Detect which cell encompasses the target text, then output its [x, y] center coordinate. 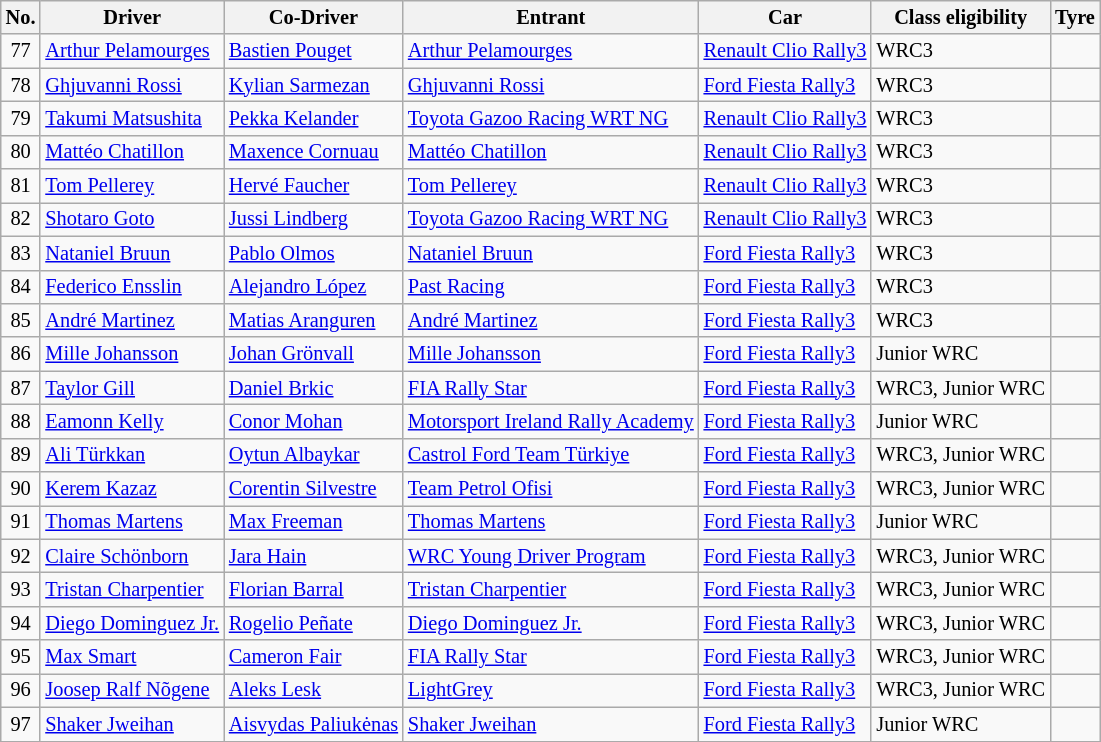
Jussi Lindberg [314, 219]
Federico Ensslin [132, 287]
88 [21, 421]
Conor Mohan [314, 421]
Past Racing [551, 287]
Motorsport Ireland Rally Academy [551, 421]
WRC Young Driver Program [551, 556]
No. [21, 17]
Jara Hain [314, 556]
Aisvydas Paliukėnas [314, 724]
Florian Barral [314, 589]
Matias Aranguren [314, 320]
Pekka Kelander [314, 118]
80 [21, 152]
Daniel Brkic [314, 388]
Kerem Kazaz [132, 489]
Corentin Silvestre [314, 489]
Max Smart [132, 657]
83 [21, 253]
Car [786, 17]
81 [21, 186]
Maxence Cornuau [314, 152]
Max Freeman [314, 522]
Alejandro López [314, 287]
78 [21, 85]
Ali Türkkan [132, 455]
Driver [132, 17]
Aleks Lesk [314, 690]
77 [21, 51]
Hervé Faucher [314, 186]
Bastien Pouget [314, 51]
Tyre [1075, 17]
96 [21, 690]
Pablo Olmos [314, 253]
Taylor Gill [132, 388]
Kylian Sarmezan [314, 85]
Co-Driver [314, 17]
79 [21, 118]
97 [21, 724]
87 [21, 388]
90 [21, 489]
Eamonn Kelly [132, 421]
Shotaro Goto [132, 219]
Rogelio Peñate [314, 623]
92 [21, 556]
Class eligibility [960, 17]
Cameron Fair [314, 657]
LightGrey [551, 690]
93 [21, 589]
Oytun Albaykar [314, 455]
84 [21, 287]
Takumi Matsushita [132, 118]
Claire Schönborn [132, 556]
Joosep Ralf Nõgene [132, 690]
85 [21, 320]
Entrant [551, 17]
82 [21, 219]
86 [21, 354]
89 [21, 455]
Castrol Ford Team Türkiye [551, 455]
91 [21, 522]
94 [21, 623]
Team Petrol Ofisi [551, 489]
95 [21, 657]
Johan Grönvall [314, 354]
